Find where the given text appears and provide that cell's center as [x, y] coordinate. 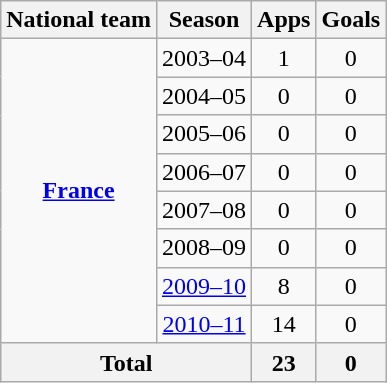
Apps [284, 20]
2005–06 [204, 134]
2006–07 [204, 172]
8 [284, 286]
Total [126, 362]
2009–10 [204, 286]
23 [284, 362]
2008–09 [204, 248]
Season [204, 20]
Goals [351, 20]
2010–11 [204, 324]
National team [79, 20]
2004–05 [204, 96]
2007–08 [204, 210]
1 [284, 58]
14 [284, 324]
2003–04 [204, 58]
France [79, 191]
